Capture the cell that displays the provided text and extract its [x, y] central coordinate. 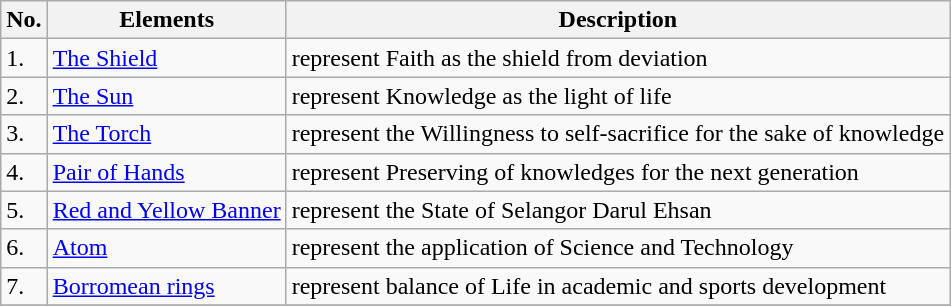
No. [24, 20]
Atom [166, 248]
Borromean rings [166, 286]
4. [24, 172]
represent balance of Life in academic and sports development [618, 286]
represent the State of Selangor Darul Ehsan [618, 210]
represent Faith as the shield from deviation [618, 58]
The Torch [166, 134]
7. [24, 286]
Red and Yellow Banner [166, 210]
Elements [166, 20]
Pair of Hands [166, 172]
represent the Willingness to self-sacrifice for the sake of knowledge [618, 134]
1. [24, 58]
represent the application of Science and Technology [618, 248]
2. [24, 96]
The Sun [166, 96]
5. [24, 210]
The Shield [166, 58]
represent Knowledge as the light of life [618, 96]
represent Preserving of knowledges for the next generation [618, 172]
Description [618, 20]
3. [24, 134]
6. [24, 248]
